Output the [X, Y] coordinate of the center of the cell containing the given text.  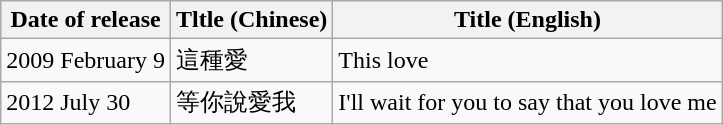
2009 February 9 [86, 60]
這種愛 [251, 60]
等你說愛我 [251, 102]
I'll wait for you to say that you love me [528, 102]
2012 July 30 [86, 102]
This love [528, 60]
Date of release [86, 20]
Title (English) [528, 20]
Tltle (Chinese) [251, 20]
